Search for the cell housing the specified text and yield its [x, y] center coordinate. 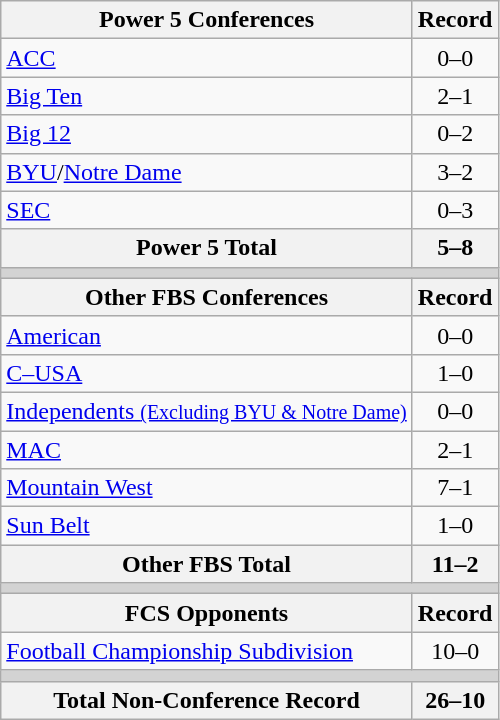
FCS Opponents [207, 613]
Total Non-Conference Record [207, 700]
SEC [207, 210]
26–10 [455, 700]
American [207, 335]
Other FBS Conferences [207, 297]
5–8 [455, 248]
Football Championship Subdivision [207, 651]
Big Ten [207, 96]
Mountain West [207, 488]
ACC [207, 58]
Big 12 [207, 134]
Power 5 Total [207, 248]
C–USA [207, 373]
3–2 [455, 172]
0–3 [455, 210]
11–2 [455, 564]
MAC [207, 449]
0–2 [455, 134]
Power 5 Conferences [207, 20]
Independents (Excluding BYU & Notre Dame) [207, 411]
BYU/Notre Dame [207, 172]
Sun Belt [207, 526]
Other FBS Total [207, 564]
7–1 [455, 488]
10–0 [455, 651]
